Find where the given text appears and provide that cell's center as (X, Y) coordinate. 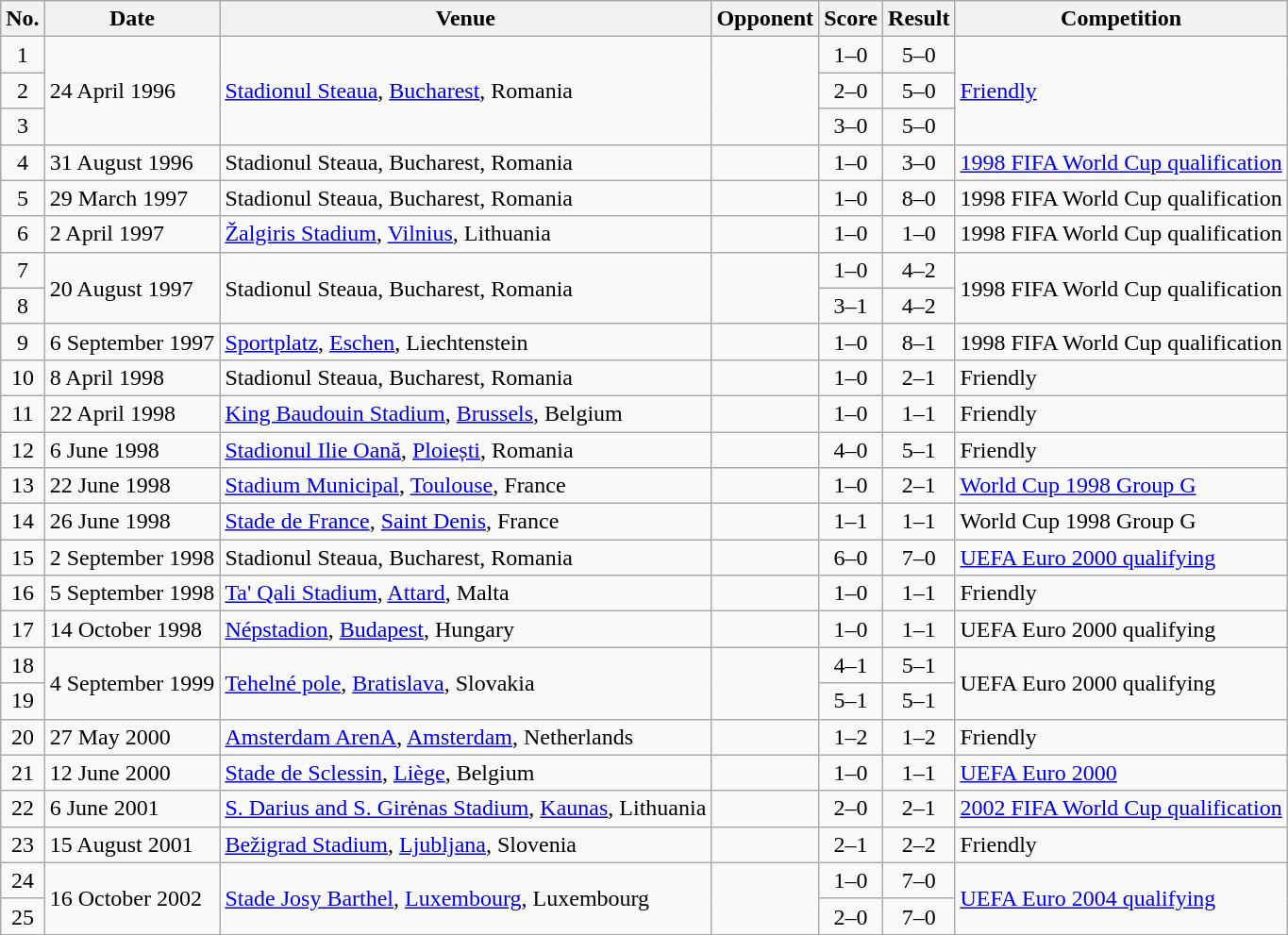
2 September 1998 (132, 558)
6 (23, 234)
3–1 (851, 306)
4 September 1999 (132, 683)
27 May 2000 (132, 737)
12 June 2000 (132, 773)
22 June 1998 (132, 486)
No. (23, 19)
19 (23, 701)
15 (23, 558)
20 (23, 737)
Tehelné pole, Bratislava, Slovakia (466, 683)
9 (23, 342)
16 (23, 593)
Result (919, 19)
2–2 (919, 844)
4 (23, 162)
16 October 2002 (132, 898)
6 September 1997 (132, 342)
Bežigrad Stadium, Ljubljana, Slovenia (466, 844)
14 October 1998 (132, 629)
8–0 (919, 198)
29 March 1997 (132, 198)
8 April 1998 (132, 377)
Competition (1121, 19)
1 (23, 55)
18 (23, 665)
11 (23, 413)
8 (23, 306)
6 June 1998 (132, 450)
10 (23, 377)
20 August 1997 (132, 288)
14 (23, 522)
Stadionul Ilie Oană, Ploiești, Romania (466, 450)
2002 FIFA World Cup qualification (1121, 809)
6 June 2001 (132, 809)
26 June 1998 (132, 522)
Sportplatz, Eschen, Liechtenstein (466, 342)
UEFA Euro 2000 (1121, 773)
4–0 (851, 450)
3 (23, 126)
Stade de France, Saint Denis, France (466, 522)
Ta' Qali Stadium, Attard, Malta (466, 593)
Stade de Sclessin, Liège, Belgium (466, 773)
24 (23, 880)
Date (132, 19)
Venue (466, 19)
2 April 1997 (132, 234)
24 April 1996 (132, 91)
31 August 1996 (132, 162)
King Baudouin Stadium, Brussels, Belgium (466, 413)
15 August 2001 (132, 844)
13 (23, 486)
Score (851, 19)
17 (23, 629)
25 (23, 916)
22 April 1998 (132, 413)
UEFA Euro 2004 qualifying (1121, 898)
5 September 1998 (132, 593)
7 (23, 270)
Amsterdam ArenA, Amsterdam, Netherlands (466, 737)
12 (23, 450)
21 (23, 773)
S. Darius and S. Girėnas Stadium, Kaunas, Lithuania (466, 809)
Žalgiris Stadium, Vilnius, Lithuania (466, 234)
2 (23, 91)
6–0 (851, 558)
22 (23, 809)
Stadium Municipal, Toulouse, France (466, 486)
4–1 (851, 665)
23 (23, 844)
Stade Josy Barthel, Luxembourg, Luxembourg (466, 898)
5 (23, 198)
8–1 (919, 342)
Népstadion, Budapest, Hungary (466, 629)
Opponent (765, 19)
